From the cell containing the given text, extract its center point as (X, Y) coordinate. 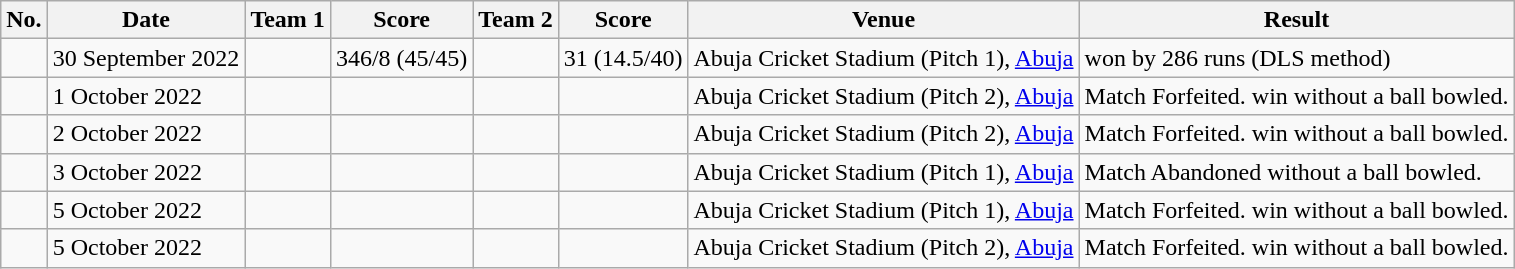
Venue (884, 20)
Date (146, 20)
346/8 (45/45) (401, 58)
won by 286 runs (DLS method) (1296, 58)
1 October 2022 (146, 96)
3 October 2022 (146, 172)
Team 2 (516, 20)
No. (24, 20)
Match Abandoned without a ball bowled. (1296, 172)
2 October 2022 (146, 134)
Team 1 (288, 20)
Result (1296, 20)
30 September 2022 (146, 58)
31 (14.5/40) (623, 58)
